Extract the [X, Y] coordinate from the center of the cell holding the provided text.  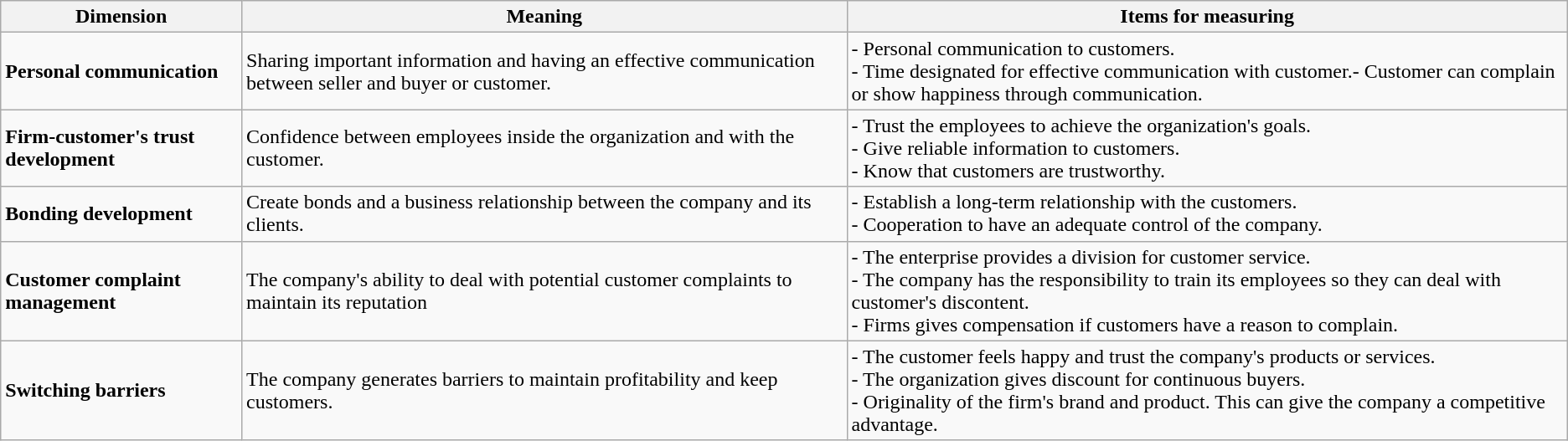
Create bonds and a business relationship between the company and its clients. [544, 214]
Switching barriers [121, 390]
Meaning [544, 17]
The company's ability to deal with potential customer complaints to maintain its reputation [544, 291]
Bonding development [121, 214]
Sharing important information and having an effective communication between seller and buyer or customer. [544, 71]
Dimension [121, 17]
Confidence between employees inside the organization and with the customer. [544, 148]
Personal communication [121, 71]
The company generates barriers to maintain profitability and keep customers. [544, 390]
Items for measuring [1207, 17]
Customer complaint management [121, 291]
- Trust the employees to achieve the organization's goals.- Give reliable information to customers.- Know that customers are trustworthy. [1207, 148]
- Establish a long-term relationship with the customers.- Cooperation to have an adequate control of the company. [1207, 214]
Firm-customer's trustdevelopment [121, 148]
